Determine the [x, y] coordinate at the center of the cell enclosing the given text.  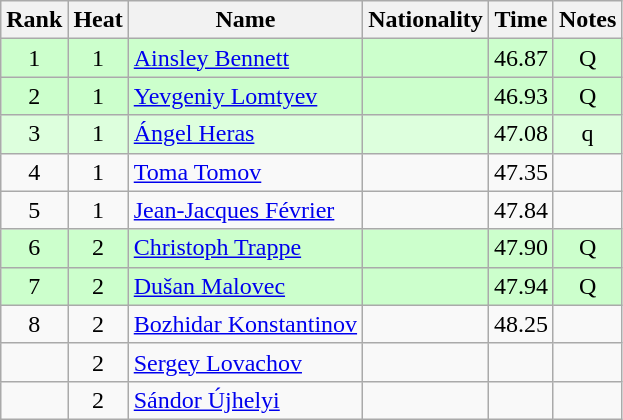
47.84 [520, 210]
47.35 [520, 172]
Bozhidar Konstantinov [245, 324]
3 [34, 134]
Name [245, 20]
Rank [34, 20]
Ángel Heras [245, 134]
Heat [98, 20]
Sergey Lovachov [245, 362]
4 [34, 172]
Christoph Trappe [245, 248]
46.93 [520, 96]
Time [520, 20]
Nationality [426, 20]
47.08 [520, 134]
Sándor Újhelyi [245, 400]
8 [34, 324]
Yevgeniy Lomtyev [245, 96]
Dušan Malovec [245, 286]
7 [34, 286]
q [587, 134]
Jean-Jacques Février [245, 210]
Notes [587, 20]
48.25 [520, 324]
5 [34, 210]
Ainsley Bennett [245, 58]
Toma Tomov [245, 172]
47.94 [520, 286]
6 [34, 248]
46.87 [520, 58]
47.90 [520, 248]
